Scan for the cell matching the given text and deliver its [x, y] coordinate at center. 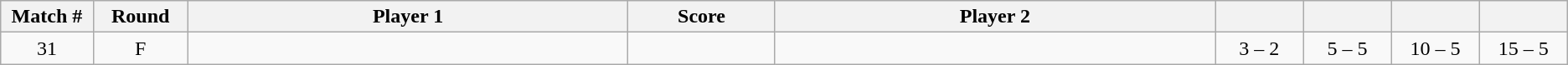
Match # [47, 17]
Round [141, 17]
F [141, 48]
3 – 2 [1260, 48]
Score [702, 17]
10 – 5 [1436, 48]
Player 1 [408, 17]
15 – 5 [1523, 48]
Player 2 [995, 17]
31 [47, 48]
5 – 5 [1347, 48]
